Scan for the cell matching the given text and deliver its (x, y) coordinate at center. 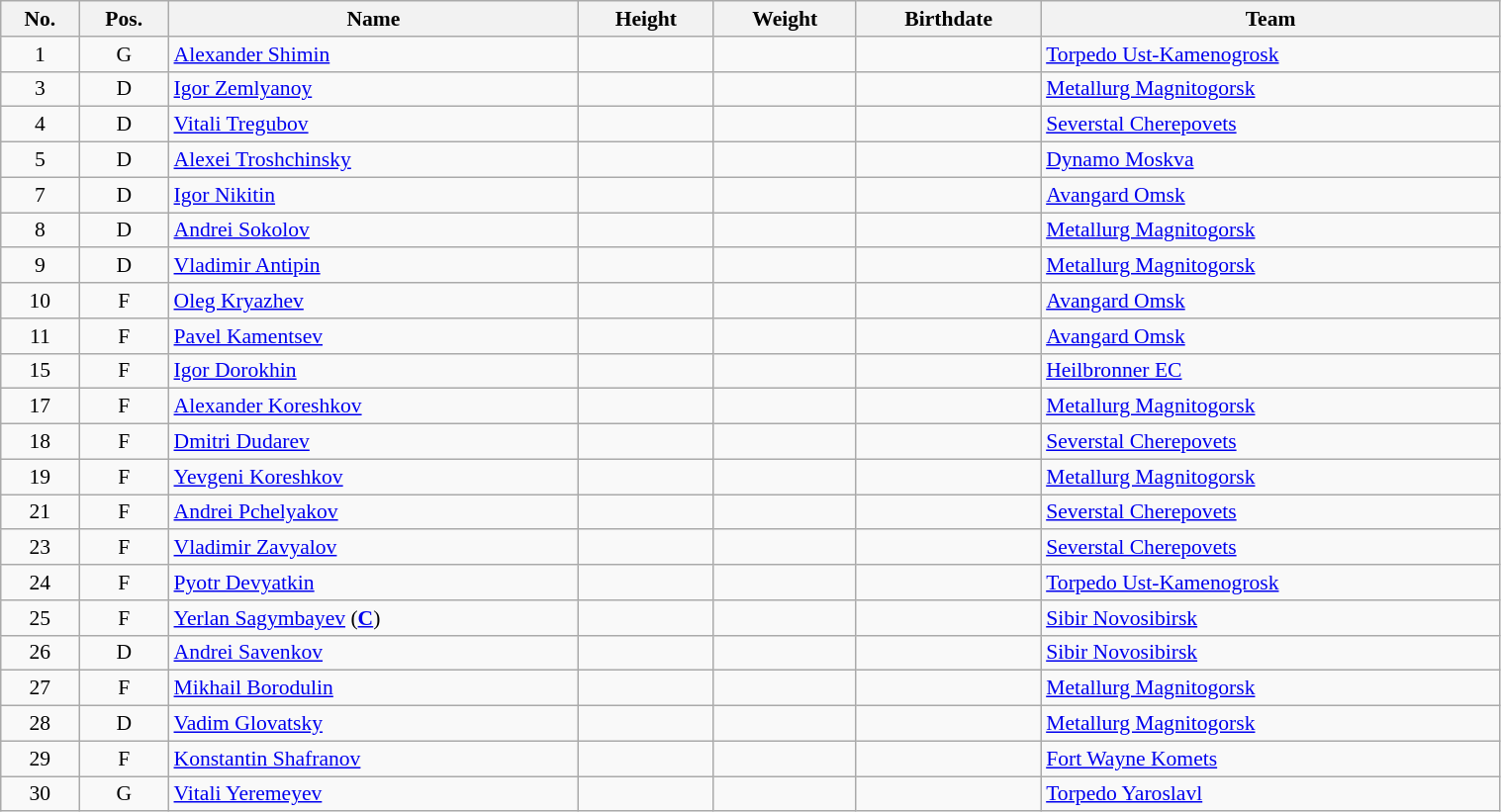
Vladimir Antipin (373, 266)
Igor Zemlyanoy (373, 89)
28 (40, 724)
Vitali Tregubov (373, 125)
24 (40, 583)
Yerlan Sagymbayev (C) (373, 618)
5 (40, 160)
Andrei Savenkov (373, 653)
10 (40, 301)
Igor Dorokhin (373, 371)
Dynamo Moskva (1270, 160)
26 (40, 653)
30 (40, 794)
17 (40, 406)
Team (1270, 19)
29 (40, 759)
18 (40, 442)
Alexander Shimin (373, 54)
19 (40, 477)
27 (40, 688)
Pos. (125, 19)
Vitali Yeremeyev (373, 794)
15 (40, 371)
1 (40, 54)
11 (40, 336)
7 (40, 195)
Vadim Glovatsky (373, 724)
4 (40, 125)
Pyotr Devyatkin (373, 583)
Andrei Sokolov (373, 230)
Heilbronner EC (1270, 371)
21 (40, 512)
Torpedo Yaroslavl (1270, 794)
Height (645, 19)
9 (40, 266)
8 (40, 230)
23 (40, 548)
Yevgeni Koreshkov (373, 477)
Name (373, 19)
25 (40, 618)
No. (40, 19)
Dmitri Dudarev (373, 442)
Fort Wayne Komets (1270, 759)
Andrei Pchelyakov (373, 512)
Oleg Kryazhev (373, 301)
Igor Nikitin (373, 195)
3 (40, 89)
Konstantin Shafranov (373, 759)
Pavel Kamentsev (373, 336)
Weight (785, 19)
Mikhail Borodulin (373, 688)
Alexei Troshchinsky (373, 160)
Birthdate (948, 19)
Vladimir Zavyalov (373, 548)
Alexander Koreshkov (373, 406)
